Return (x, y) of the center of cell containing provided text 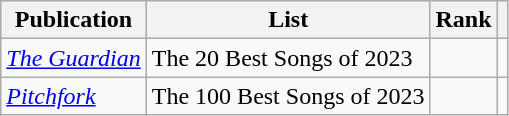
The Guardian (74, 58)
The 100 Best Songs of 2023 (288, 96)
Publication (74, 20)
Pitchfork (74, 96)
List (288, 20)
Rank (464, 20)
The 20 Best Songs of 2023 (288, 58)
